Return the [x, y] coordinate for the center point of the cell that contains the specified text.  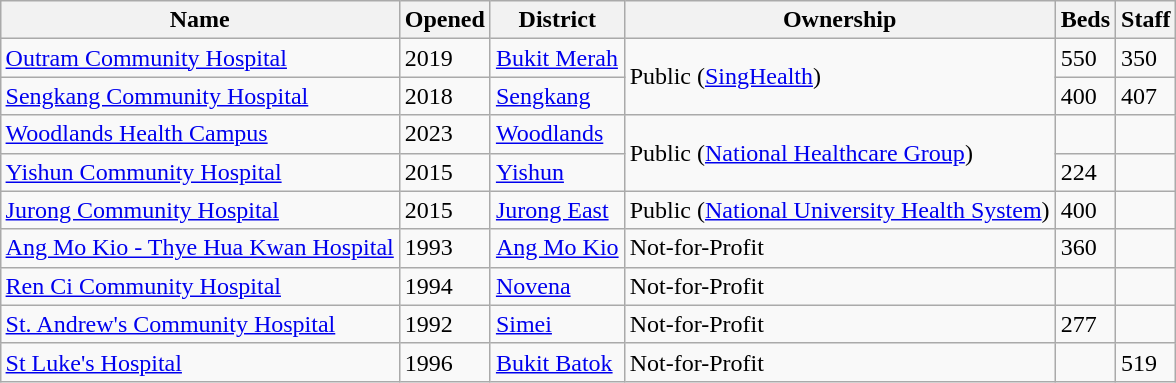
Ang Mo Kio [557, 248]
Woodlands [557, 134]
407 [1146, 96]
Woodlands Health Campus [200, 134]
Jurong Community Hospital [200, 210]
Sengkang Community Hospital [200, 96]
2023 [444, 134]
1993 [444, 248]
1994 [444, 286]
2019 [444, 58]
Yishun Community Hospital [200, 172]
St Luke's Hospital [200, 362]
Outram Community Hospital [200, 58]
St. Andrew's Community Hospital [200, 324]
Yishun [557, 172]
224 [1085, 172]
Beds [1085, 20]
Ren Ci Community Hospital [200, 286]
Public (National University Health System) [840, 210]
District [557, 20]
1992 [444, 324]
Jurong East [557, 210]
Name [200, 20]
Opened [444, 20]
Ang Mo Kio - Thye Hua Kwan Hospital [200, 248]
2018 [444, 96]
519 [1146, 362]
Simei [557, 324]
1996 [444, 362]
350 [1146, 58]
277 [1085, 324]
Bukit Batok [557, 362]
550 [1085, 58]
Novena [557, 286]
Public (SingHealth) [840, 77]
Public (National Healthcare Group) [840, 153]
Sengkang [557, 96]
Ownership [840, 20]
Staff [1146, 20]
Bukit Merah [557, 58]
360 [1085, 248]
